Search for the cell housing the specified text and yield its [x, y] center coordinate. 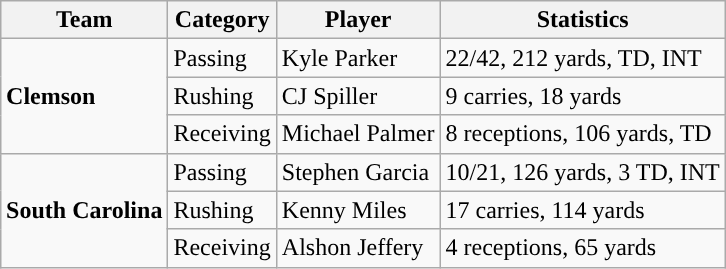
Statistics [582, 20]
Team [84, 20]
9 carries, 18 yards [582, 96]
Kyle Parker [358, 58]
22/42, 212 yards, TD, INT [582, 58]
Michael Palmer [358, 134]
Clemson [84, 96]
Stephen Garcia [358, 172]
10/21, 126 yards, 3 TD, INT [582, 172]
17 carries, 114 yards [582, 210]
Category [222, 20]
Player [358, 20]
8 receptions, 106 yards, TD [582, 134]
CJ Spiller [358, 96]
4 receptions, 65 yards [582, 248]
Kenny Miles [358, 210]
Alshon Jeffery [358, 248]
South Carolina [84, 210]
